Detect which cell encompasses the target text, then output its (x, y) center coordinate. 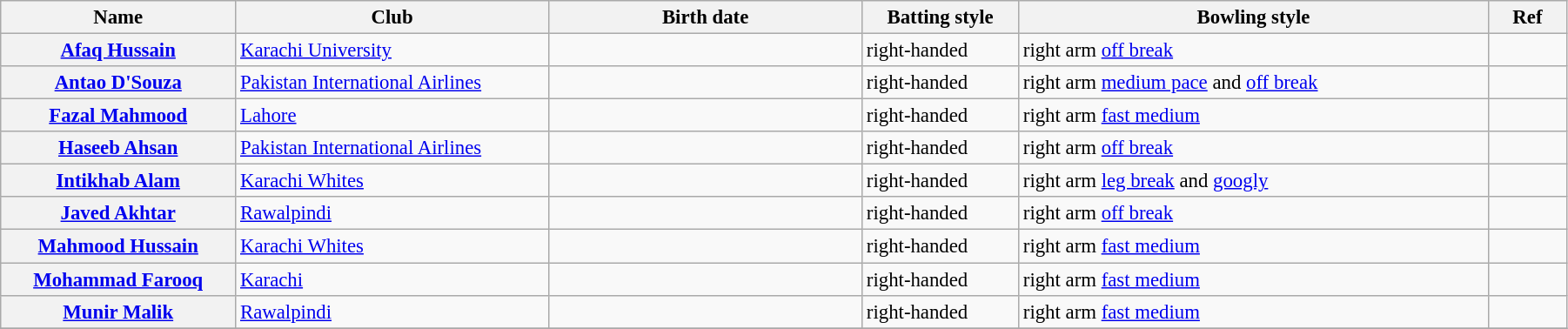
Javed Akhtar (118, 213)
Bowling style (1254, 17)
Karachi University (392, 50)
Ref (1527, 17)
Haseeb Ahsan (118, 148)
Fazal Mahmood (118, 116)
Afaq Hussain (118, 50)
Mohammad Farooq (118, 279)
Karachi (392, 279)
Lahore (392, 116)
Intikhab Alam (118, 181)
right arm leg break and googly (1254, 181)
Batting style (941, 17)
Mahmood Hussain (118, 246)
Name (118, 17)
Antao D'Souza (118, 83)
right arm medium pace and off break (1254, 83)
Club (392, 17)
Munir Malik (118, 312)
Birth date (706, 17)
